Provide the (X, Y) coordinate of the cell's center where the given text is located.  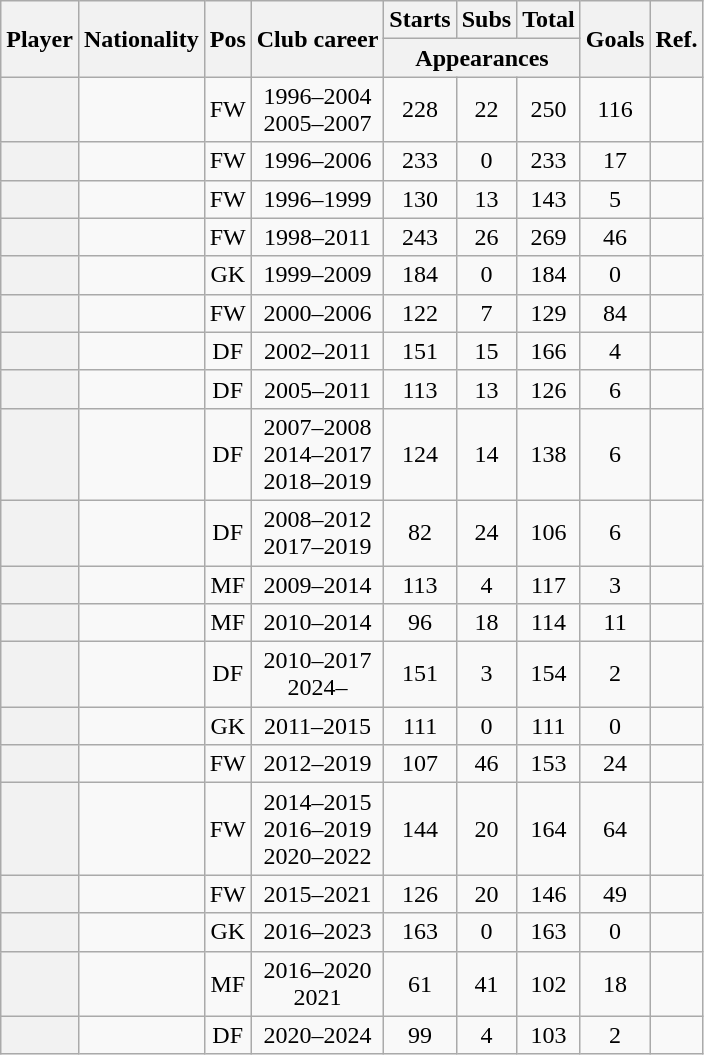
2002–2011 (318, 351)
1996–20042005–2007 (318, 110)
22 (486, 110)
99 (420, 1035)
107 (420, 764)
269 (549, 237)
Appearances (482, 58)
Starts (420, 20)
64 (615, 829)
49 (615, 894)
2014–20152016–20192020–2022 (318, 829)
130 (420, 199)
106 (549, 532)
1996–2006 (318, 161)
Goals (615, 39)
82 (420, 532)
250 (549, 110)
5 (615, 199)
2010–2014 (318, 623)
2016–20202021 (318, 984)
2012–2019 (318, 764)
144 (420, 829)
103 (549, 1035)
2016–2023 (318, 932)
17 (615, 161)
Nationality (141, 39)
Subs (486, 20)
143 (549, 199)
1998–2011 (318, 237)
1996–1999 (318, 199)
96 (420, 623)
2020–2024 (318, 1035)
166 (549, 351)
Player (40, 39)
116 (615, 110)
2009–2014 (318, 585)
41 (486, 984)
154 (549, 674)
228 (420, 110)
11 (615, 623)
Pos (228, 39)
1999–2009 (318, 275)
61 (420, 984)
7 (486, 313)
117 (549, 585)
2007–20082014–20172018–2019 (318, 454)
2015–2021 (318, 894)
2008–20122017–2019 (318, 532)
124 (420, 454)
164 (549, 829)
129 (549, 313)
14 (486, 454)
114 (549, 623)
15 (486, 351)
2000–2006 (318, 313)
84 (615, 313)
2005–2011 (318, 389)
146 (549, 894)
122 (420, 313)
26 (486, 237)
153 (549, 764)
102 (549, 984)
2011–2015 (318, 726)
Total (549, 20)
Ref. (676, 39)
138 (549, 454)
243 (420, 237)
Club career (318, 39)
2010–20172024– (318, 674)
